Output the [X, Y] coordinate of the center of the cell containing the given text.  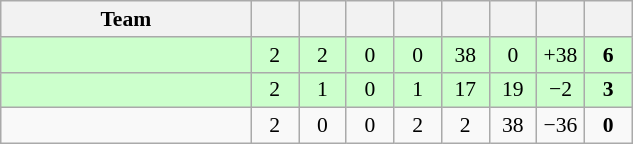
17 [465, 90]
+38 [561, 55]
Team [126, 19]
3 [608, 90]
6 [608, 55]
19 [513, 90]
−2 [561, 90]
−36 [561, 126]
